Extract the (x, y) coordinate from the center of the cell holding the provided text.  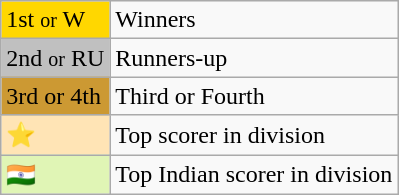
Third or Fourth (254, 96)
Top scorer in division (254, 135)
Top Indian scorer in division (254, 174)
3rd or 4th (56, 96)
1st or W (56, 20)
🇮🇳 (56, 174)
Winners (254, 20)
⭐ (56, 135)
Runners-up (254, 58)
2nd or RU (56, 58)
